Search for the cell housing the specified text and yield its [x, y] center coordinate. 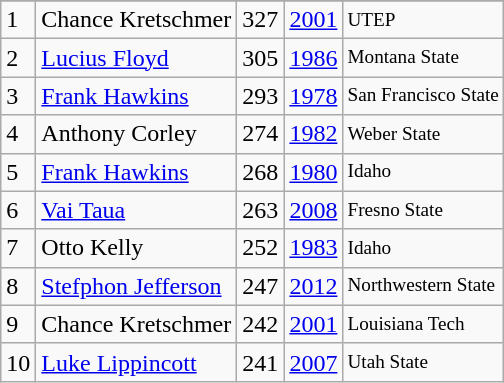
305 [260, 58]
Stefphon Jefferson [136, 286]
Anthony Corley [136, 134]
1982 [314, 134]
Northwestern State [424, 286]
Lucius Floyd [136, 58]
252 [260, 248]
Weber State [424, 134]
1978 [314, 96]
263 [260, 210]
9 [18, 324]
San Francisco State [424, 96]
2008 [314, 210]
Utah State [424, 362]
1986 [314, 58]
1980 [314, 172]
Otto Kelly [136, 248]
3 [18, 96]
UTEP [424, 20]
6 [18, 210]
4 [18, 134]
293 [260, 96]
327 [260, 20]
7 [18, 248]
274 [260, 134]
1983 [314, 248]
2007 [314, 362]
5 [18, 172]
8 [18, 286]
1 [18, 20]
Luke Lippincott [136, 362]
Montana State [424, 58]
10 [18, 362]
2012 [314, 286]
2 [18, 58]
Fresno State [424, 210]
241 [260, 362]
242 [260, 324]
Vai Taua [136, 210]
Louisiana Tech [424, 324]
247 [260, 286]
268 [260, 172]
